Detect which cell encompasses the target text, then output its (x, y) center coordinate. 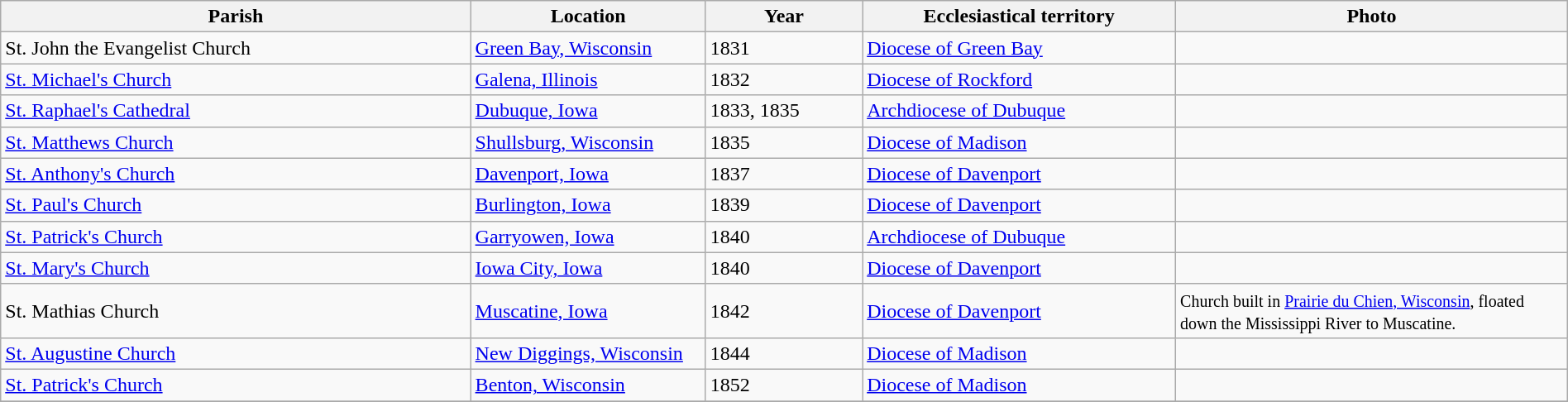
St. Mary's Church (236, 268)
St. Paul's Church (236, 205)
St. Raphael's Cathedral (236, 111)
Photo (1372, 17)
Parish (236, 17)
1837 (784, 174)
St. Matthews Church (236, 142)
Church built in Prairie du Chien, Wisconsin, floated down the Mississippi River to Muscatine. (1372, 311)
1833, 1835 (784, 111)
Dubuque, Iowa (588, 111)
Muscatine, Iowa (588, 311)
1852 (784, 385)
Diocese of Green Bay (1019, 48)
Year (784, 17)
Shullsburg, Wisconsin (588, 142)
New Diggings, Wisconsin (588, 353)
Galena, Illinois (588, 79)
St. Augustine Church (236, 353)
Location (588, 17)
Iowa City, Iowa (588, 268)
St. John the Evangelist Church (236, 48)
Diocese of Rockford (1019, 79)
Ecclesiastical territory (1019, 17)
1839 (784, 205)
1844 (784, 353)
Benton, Wisconsin (588, 385)
Green Bay, Wisconsin (588, 48)
St. Michael's Church (236, 79)
Burlington, Iowa (588, 205)
1831 (784, 48)
St. Mathias Church (236, 311)
1832 (784, 79)
1842 (784, 311)
Garryowen, Iowa (588, 237)
1835 (784, 142)
St. Anthony's Church (236, 174)
Davenport, Iowa (588, 174)
